Extract the (X, Y) coordinate from the center of the cell holding the provided text.  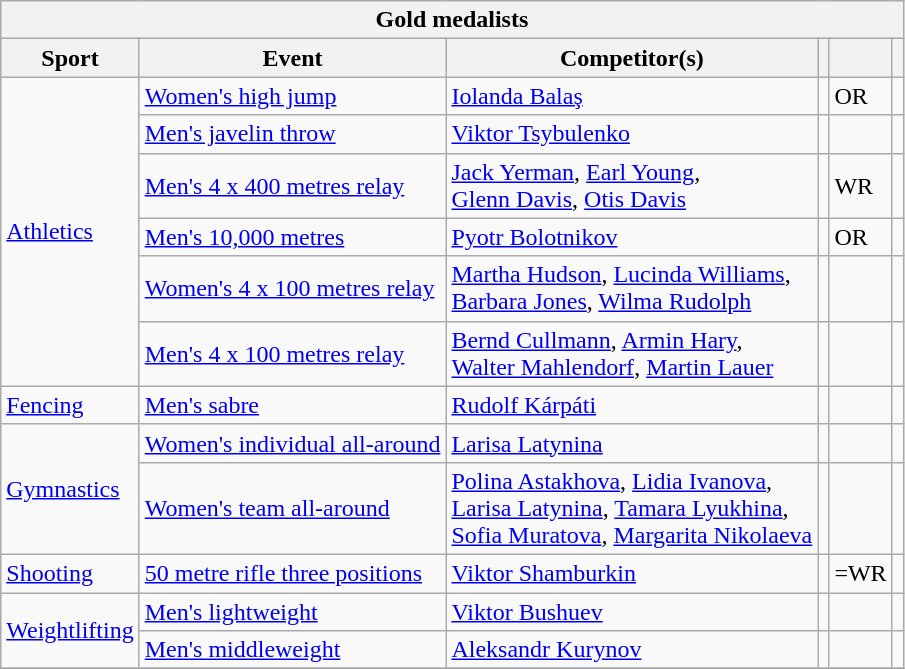
Sport (70, 58)
Athletics (70, 232)
Bernd Cullmann, Armin Hary, Walter Mahlendorf, Martin Lauer (632, 354)
=WR (860, 573)
Women's individual all-around (292, 443)
Jack Yerman, Earl Young, Glenn Davis, Otis Davis (632, 186)
Men's lightweight (292, 611)
Larisa Latynina (632, 443)
Pyotr Bolotnikov (632, 237)
Rudolf Kárpáti (632, 405)
Men's middleweight (292, 650)
Shooting (70, 573)
Viktor Shamburkin (632, 573)
Men's 4 x 400 metres relay (292, 186)
Martha Hudson, Lucinda Williams, Barbara Jones, Wilma Rudolph (632, 288)
Viktor Tsybulenko (632, 134)
Event (292, 58)
Women's 4 x 100 metres relay (292, 288)
Gold medalists (452, 20)
Aleksandr Kurynov (632, 650)
Polina Astakhova, Lidia Ivanova, Larisa Latynina, Tamara Lyukhina, Sofia Muratova, Margarita Nikolaeva (632, 508)
Iolanda Balaş (632, 96)
Men's 4 x 100 metres relay (292, 354)
Weightlifting (70, 630)
Men's javelin throw (292, 134)
Women's high jump (292, 96)
Viktor Bushuev (632, 611)
Men's 10,000 metres (292, 237)
50 metre rifle three positions (292, 573)
Competitor(s) (632, 58)
Fencing (70, 405)
Men's sabre (292, 405)
WR (860, 186)
Women's team all-around (292, 508)
Gymnastics (70, 489)
